From the cell containing the given text, extract its center point as (X, Y) coordinate. 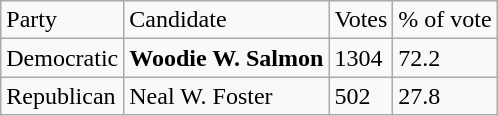
Party (62, 20)
1304 (361, 58)
Neal W. Foster (226, 96)
Woodie W. Salmon (226, 58)
Democratic (62, 58)
72.2 (445, 58)
% of vote (445, 20)
27.8 (445, 96)
Votes (361, 20)
Candidate (226, 20)
Republican (62, 96)
502 (361, 96)
